Output the [X, Y] coordinate of the center of the cell containing the given text.  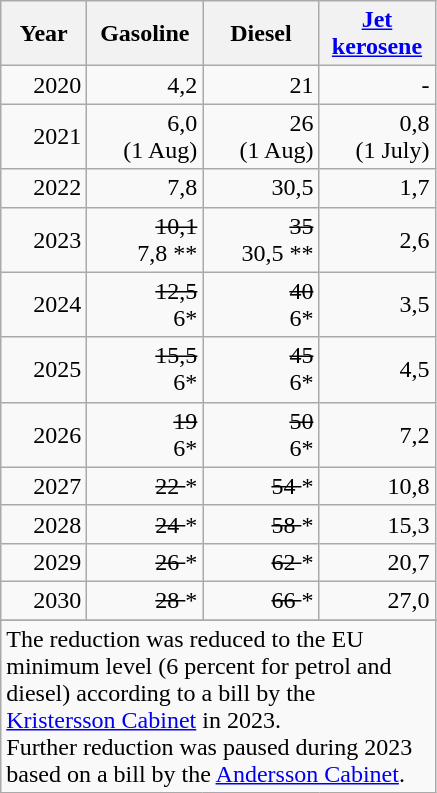
10,1 7,8 ** [145, 240]
7,2 [377, 434]
21 [261, 85]
40 6* [261, 304]
0,8 (1 July) [377, 136]
3,5 [377, 304]
62 * [261, 562]
22 * [145, 486]
2029 [44, 562]
2021 [44, 136]
Gasoline [145, 34]
4,2 [145, 85]
2023 [44, 240]
66 * [261, 600]
19 6* [145, 434]
2022 [44, 188]
12,5 6* [145, 304]
7,8 [145, 188]
2024 [44, 304]
45 6* [261, 370]
27,0 [377, 600]
2,6 [377, 240]
54 * [261, 486]
2020 [44, 85]
4,5 [377, 370]
50 6* [261, 434]
58 * [261, 524]
15,3 [377, 524]
15,5 6* [145, 370]
28 * [145, 600]
35 30,5 ** [261, 240]
Diesel [261, 34]
- [377, 85]
2027 [44, 486]
2030 [44, 600]
Jet kerosene [377, 34]
10,8 [377, 486]
1,7 [377, 188]
26 (1 Aug) [261, 136]
2025 [44, 370]
6,0 (1 Aug) [145, 136]
2028 [44, 524]
30,5 [261, 188]
20,7 [377, 562]
24 * [145, 524]
2026 [44, 434]
Year [44, 34]
26 * [145, 562]
